Return the [X, Y] coordinate for the center point of the cell that contains the specified text.  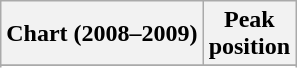
Chart (2008–2009) [102, 34]
Peakposition [249, 34]
